Return the [x, y] coordinate for the center point of the cell that contains the specified text.  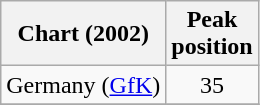
35 [212, 85]
Chart (2002) [84, 34]
Germany (GfK) [84, 85]
Peakposition [212, 34]
